Find where the given text appears and provide that cell's center as (x, y) coordinate. 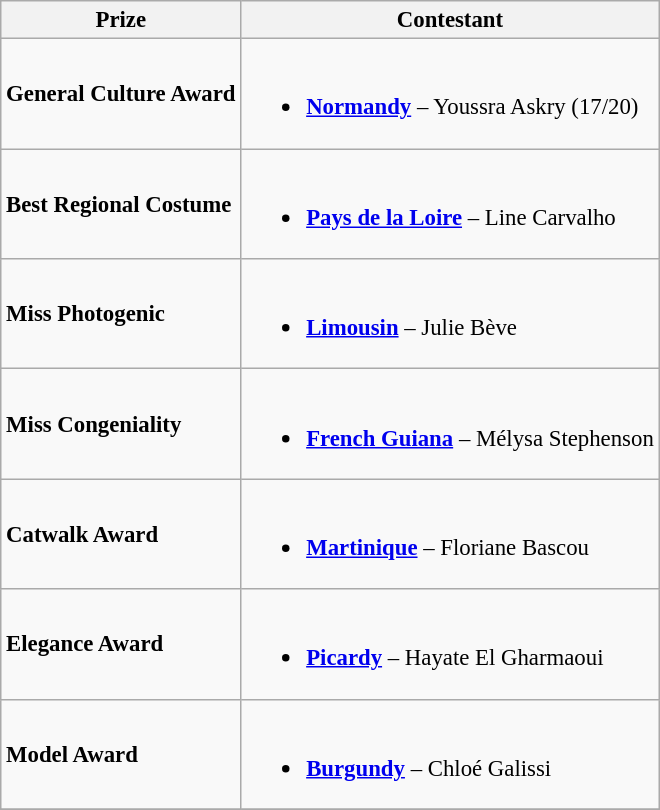
Limousin – Julie Bève (450, 314)
Picardy – Hayate El Gharmaoui (450, 644)
Prize (121, 20)
Burgundy – Chloé Galissi (450, 754)
French Guiana – Mélysa Stephenson (450, 424)
Contestant (450, 20)
General Culture Award (121, 94)
Martinique – Floriane Bascou (450, 534)
Pays de la Loire – Line Carvalho (450, 204)
Normandy – Youssra Askry (17/20) (450, 94)
Miss Photogenic (121, 314)
Best Regional Costume (121, 204)
Miss Congeniality (121, 424)
Model Award (121, 754)
Catwalk Award (121, 534)
Elegance Award (121, 644)
